Identify which cell holds the provided text, then report its (x, y) central coordinate. 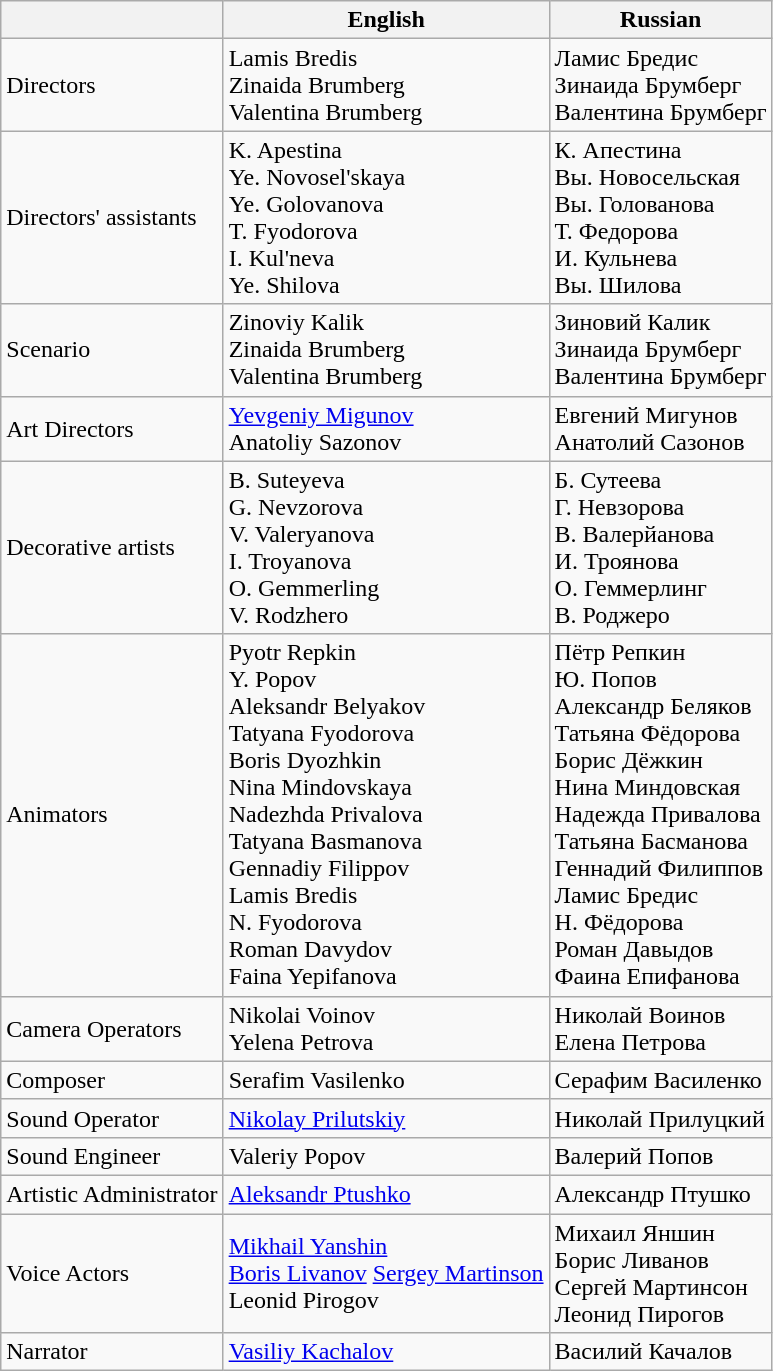
Directors (112, 85)
Aleksandr Ptushko (386, 1194)
Василий Качалов (660, 1352)
Lamis Bredis Zinaida BrumbergValentina Brumberg (386, 85)
Russian (660, 20)
Serafim Vasilenko (386, 1080)
Yevgeniy MigunovAnatoliy Sazonov (386, 428)
Artistic Administrator (112, 1194)
Narrator (112, 1352)
Николай ВоиновЕлена Петрова (660, 1028)
Scenario (112, 350)
К. АпестинаВы. НовосельскаяВы. ГоловановаТ. ФедороваИ. КульневаВы. Шилова (660, 218)
Nikolay Prilutskiy (386, 1118)
Composer (112, 1080)
Valeriy Popov (386, 1156)
K. ApestinaYe. Novosel'skayaYe. GolovanovaT. FyodorovaI. Kul'nevaYe. Shilova (386, 218)
Voice Actors (112, 1274)
English (386, 20)
Directors' assistants (112, 218)
Sound Engineer (112, 1156)
Валерий Попов (660, 1156)
Nikolai VoinovYelena Petrova (386, 1028)
Николай Прилуцкий (660, 1118)
Sound Operator (112, 1118)
Евгений МигуновАнатолий Сазонов (660, 428)
B. SuteyevaG. NevzorovaV. ValeryanovaI. TroyanovaO. GemmerlingV. Rodzhero (386, 548)
Art Directors (112, 428)
Decorative artists (112, 548)
Zinoviy KalikZinaida BrumbergValentina Brumberg (386, 350)
Александр Птушко (660, 1194)
Animators (112, 815)
Ламис БредисЗинаида БрумбергВалентина Брумберг (660, 85)
Зиновий КаликЗинаида БрумбергВалентина Брумберг (660, 350)
Серафим Василенко (660, 1080)
Б. СутееваГ. НевзороваВ. ВалерйановаИ. ТрояноваО. ГеммерлингВ. Роджеро (660, 548)
Михаил ЯншинБорис ЛивановСергей МартинсонЛеонид Пирогов (660, 1274)
Vasiliy Kachalov (386, 1352)
Mikhail YanshinBoris Livanov Sergey MartinsonLeonid Pirogov (386, 1274)
Camera Operators (112, 1028)
